Pinpoint the cell where the given text exists, returning its (x, y) midpoint coordinate. 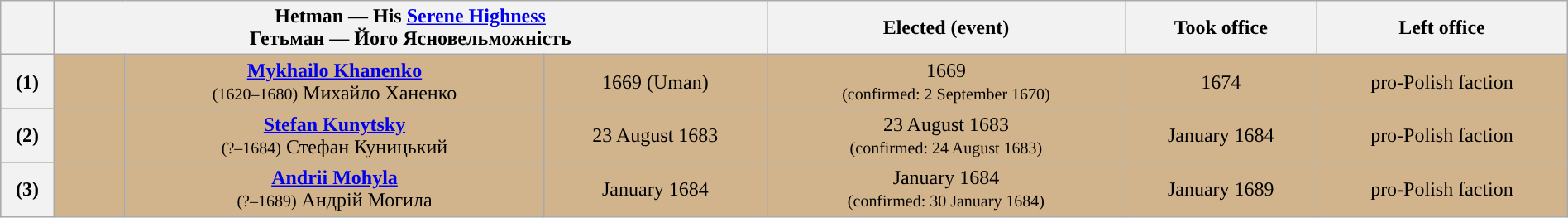
(3) (27, 189)
1669 (Uman) (655, 81)
1669(confirmed: 2 September 1670) (946, 81)
Elected (event) (946, 28)
23 August 1683(confirmed: 24 August 1683) (946, 136)
Stefan Kunytsky(?–1684) Стефан Куницький (334, 136)
Hetman — His Serene HighnessГетьман — Його Ясновельможність (410, 28)
January 1684(confirmed: 30 January 1684) (946, 189)
Mykhailo Khanenko(1620–1680) Михайло Ханенко (334, 81)
23 August 1683 (655, 136)
(2) (27, 136)
January 1689 (1221, 189)
(1) (27, 81)
Left office (1442, 28)
Took office (1221, 28)
1674 (1221, 81)
Andrii Mohyla(?–1689) Андрій Могила (334, 189)
